Return (X, Y) of the center of cell containing provided text 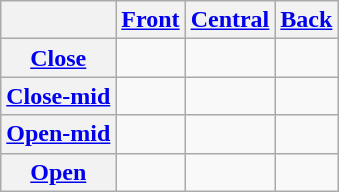
Close-mid (58, 96)
Front (150, 20)
Open (58, 172)
Open-mid (58, 134)
Central (230, 20)
Close (58, 58)
Back (306, 20)
